Identify which cell holds the provided text, then report its [X, Y] central coordinate. 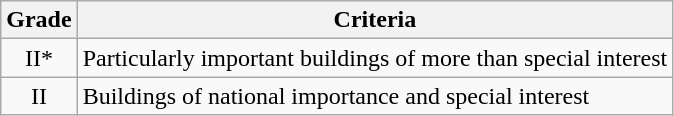
Particularly important buildings of more than special interest [375, 58]
II [39, 96]
Buildings of national importance and special interest [375, 96]
Grade [39, 20]
Criteria [375, 20]
II* [39, 58]
